Locate the cell with the specified text and output its (X, Y) center coordinate. 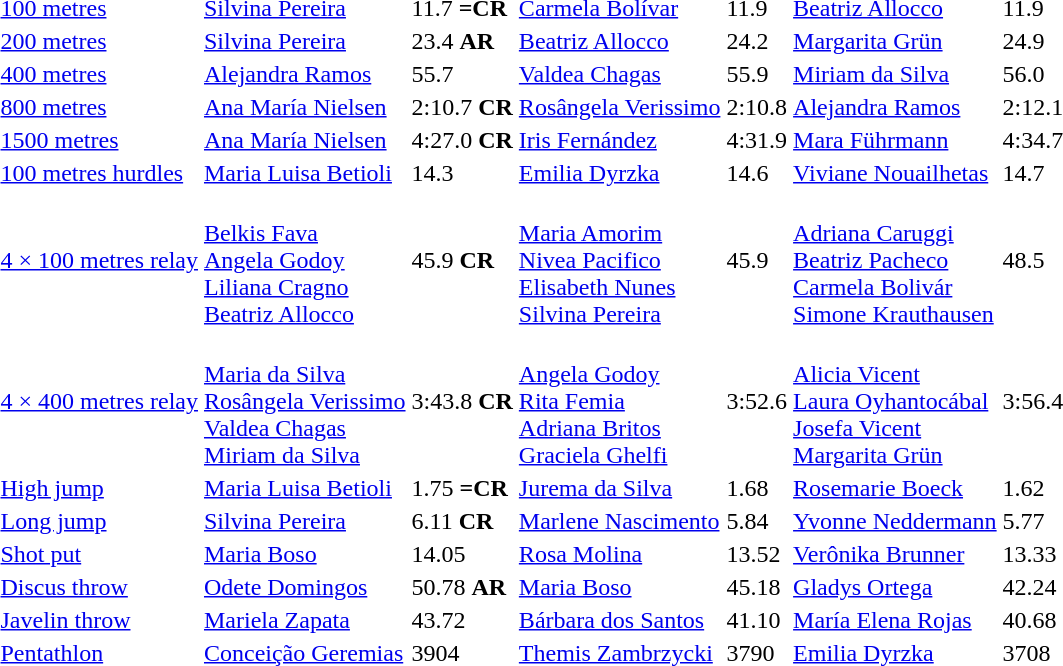
4:27.0 CR (462, 140)
55.7 (462, 74)
45.9 CR (462, 260)
Rosemarie Boeck (896, 488)
Rosângela Verissimo (620, 107)
1.75 =CR (462, 488)
Iris Fernández (620, 140)
13.52 (757, 554)
Gladys Ortega (896, 587)
Valdea Chagas (620, 74)
Angela GodoyRita FemiaAdriana BritosGraciela Ghelfi (620, 401)
3:52.6 (757, 401)
2:10.8 (757, 107)
Odete Domingos (304, 587)
43.72 (462, 620)
Alicia VicentLaura OyhantocábalJosefa VicentMargarita Grün (896, 401)
Emilia Dyrzka (620, 173)
Viviane Nouailhetas (896, 173)
Rosa Molina (620, 554)
3:43.8 CR (462, 401)
45.18 (757, 587)
Bárbara dos Santos (620, 620)
Mariela Zapata (304, 620)
Miriam da Silva (896, 74)
50.78 AR (462, 587)
45.9 (757, 260)
14.05 (462, 554)
Beatriz Allocco (620, 41)
24.2 (757, 41)
41.10 (757, 620)
Yvonne Neddermann (896, 521)
2:10.7 CR (462, 107)
María Elena Rojas (896, 620)
Maria da SilvaRosângela VerissimoValdea ChagasMiriam da Silva (304, 401)
Marlene Nascimento (620, 521)
Mara Führmann (896, 140)
Adriana CaruggiBeatriz PachecoCarmela BolivárSimone Krauthausen (896, 260)
Maria AmorimNivea PacificoElisabeth NunesSilvina Pereira (620, 260)
55.9 (757, 74)
6.11 CR (462, 521)
14.6 (757, 173)
5.84 (757, 521)
Jurema da Silva (620, 488)
23.4 AR (462, 41)
Belkis FavaAngela GodoyLiliana CragnoBeatriz Allocco (304, 260)
4:31.9 (757, 140)
Verônika Brunner (896, 554)
1.68 (757, 488)
14.3 (462, 173)
Margarita Grün (896, 41)
